Capture the cell that displays the provided text and extract its (X, Y) central coordinate. 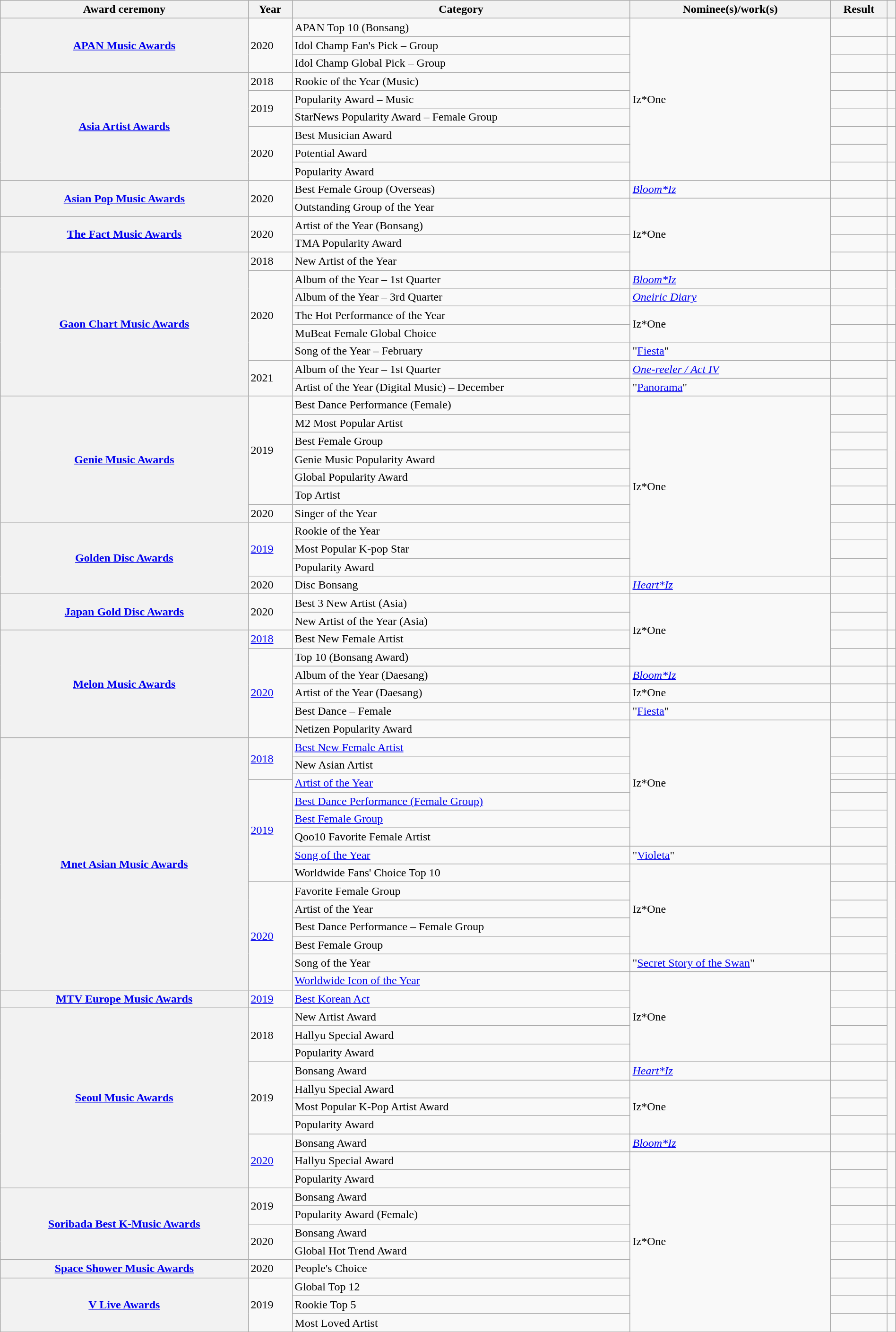
Genie Music Popularity Award (461, 459)
Oneiric Diary (730, 297)
TMA Popularity Award (461, 243)
Favorite Female Group (461, 891)
Seoul Music Awards (124, 1098)
APAN Music Awards (124, 45)
Best Dance Performance (Female Group) (461, 801)
Outstanding Group of the Year (461, 207)
Artist of the Year (Daesang) (461, 693)
The Hot Performance of the Year (461, 315)
Most Popular K-pop Star (461, 549)
Result (859, 9)
New Asian Artist (461, 765)
Mnet Asian Music Awards (124, 864)
"Violeta" (730, 855)
Top 10 (Bonsang Award) (461, 657)
Year (270, 9)
Most Popular K-Pop Artist Award (461, 1107)
The Fact Music Awards (124, 234)
Best Dance – Female (461, 711)
Space Shower Music Awards (124, 1269)
Rookie of the Year (Music) (461, 81)
Best 3 New Artist (Asia) (461, 603)
Global Hot Trend Award (461, 1251)
Asia Artist Awards (124, 126)
Best Dance Performance (Female) (461, 405)
MuBeat Female Global Choice (461, 333)
StarNews Popularity Award – Female Group (461, 117)
2021 (270, 378)
Artist of the Year (Digital Music) – December (461, 387)
Best Musician Award (461, 135)
New Artist Award (461, 1017)
Best Korean Act (461, 999)
People's Choice (461, 1269)
Popularity Award – Music (461, 99)
Rookie of the Year (461, 531)
Potential Award (461, 153)
Idol Champ Global Pick – Group (461, 63)
Idol Champ Fan's Pick – Group (461, 45)
Melon Music Awards (124, 684)
Asian Pop Music Awards (124, 198)
Singer of the Year (461, 513)
One-reeler / Act IV (730, 369)
Award ceremony (124, 9)
Most Loved Artist (461, 1323)
New Artist of the Year (Asia) (461, 621)
Rookie Top 5 (461, 1305)
Golden Disc Awards (124, 558)
Worldwide Fans' Choice Top 10 (461, 873)
Qoo10 Favorite Female Artist (461, 837)
Category (461, 9)
V Live Awards (124, 1305)
Top Artist (461, 495)
Album of the Year – 3rd Quarter (461, 297)
"Panorama" (730, 387)
Disc Bonsang (461, 585)
Popularity Award (Female) (461, 1215)
APAN Top 10 (Bonsang) (461, 27)
Nominee(s)/work(s) (730, 9)
"Secret Story of the Swan" (730, 963)
Japan Gold Disc Awards (124, 612)
Netizen Popularity Award (461, 729)
Song of the Year – February (461, 351)
Global Top 12 (461, 1287)
Soribada Best K-Music Awards (124, 1224)
Album of the Year (Daesang) (461, 675)
Best Dance Performance – Female Group (461, 927)
MTV Europe Music Awards (124, 999)
Best Female Group (Overseas) (461, 189)
Global Popularity Award (461, 477)
M2 Most Popular Artist (461, 423)
New Artist of the Year (461, 261)
Worldwide Icon of the Year (461, 981)
Artist of the Year (Bonsang) (461, 225)
Genie Music Awards (124, 459)
Gaon Chart Music Awards (124, 324)
